Determine the [X, Y] coordinate at the center of the cell enclosing the given text.  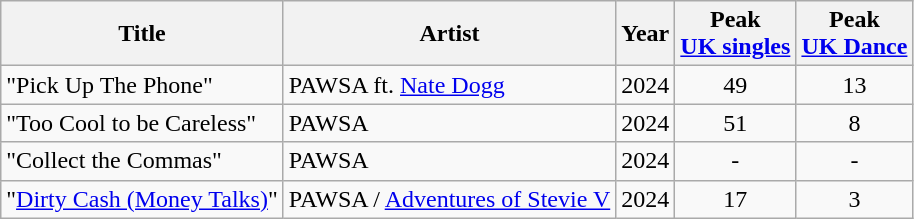
"Too Cool to be Careless" [142, 123]
8 [854, 123]
13 [854, 85]
Artist [449, 34]
Title [142, 34]
PeakUK Dance [854, 34]
"Pick Up The Phone" [142, 85]
17 [736, 199]
51 [736, 123]
49 [736, 85]
Year [646, 34]
PAWSA / Adventures of Stevie V [449, 199]
"Collect the Commas" [142, 161]
PeakUK singles [736, 34]
PAWSA ft. Nate Dogg [449, 85]
"Dirty Cash (Money Talks)" [142, 199]
3 [854, 199]
